Detect which cell encompasses the target text, then output its [x, y] center coordinate. 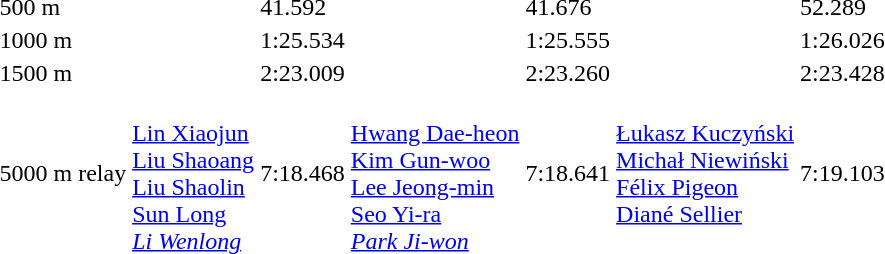
2:23.260 [568, 73]
2:23.009 [303, 73]
1:25.555 [568, 40]
1:25.534 [303, 40]
